Pinpoint the cell where the given text exists, returning its (X, Y) midpoint coordinate. 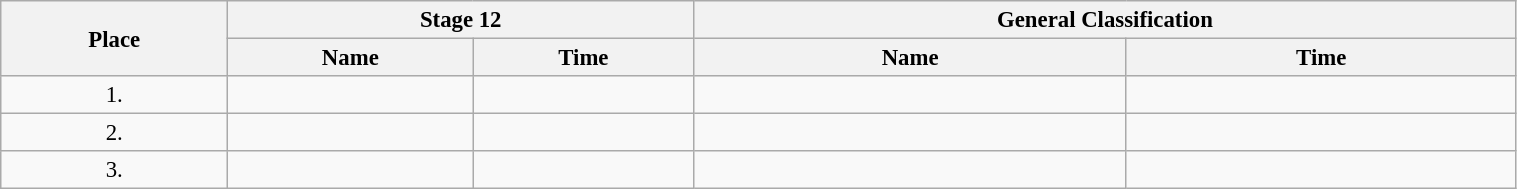
Stage 12 (461, 20)
Place (114, 38)
3. (114, 170)
2. (114, 133)
General Classification (1105, 20)
1. (114, 95)
